Extract the [X, Y] coordinate from the center of the cell holding the provided text.  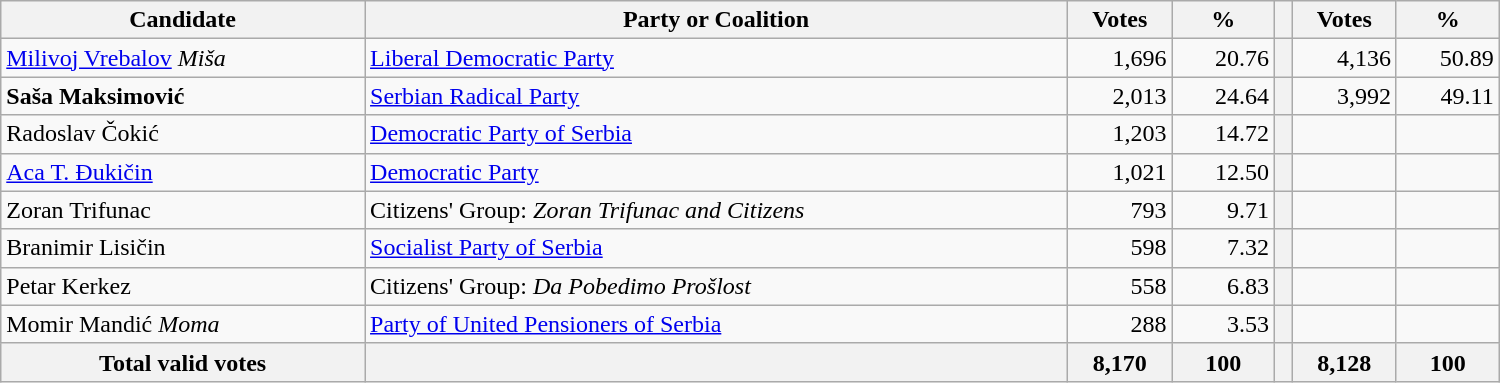
50.89 [1448, 58]
24.64 [1224, 96]
20.76 [1224, 58]
Radoslav Čokić [183, 134]
8,170 [1119, 362]
Saša Maksimović [183, 96]
14.72 [1224, 134]
Aca T. Ðukičin [183, 172]
Liberal Democratic Party [716, 58]
Serbian Radical Party [716, 96]
Socialist Party of Serbia [716, 248]
Democratic Party [716, 172]
Branimir Lisičin [183, 248]
Momir Mandić Moma [183, 324]
2,013 [1119, 96]
4,136 [1344, 58]
3,992 [1344, 96]
12.50 [1224, 172]
Petar Kerkez [183, 286]
9.71 [1224, 210]
Zoran Trifunac [183, 210]
558 [1119, 286]
793 [1119, 210]
1,021 [1119, 172]
6.83 [1224, 286]
Citizens' Group: Da Pobedimo Prošlost [716, 286]
Milivoj Vrebalov Miša [183, 58]
7.32 [1224, 248]
Democratic Party of Serbia [716, 134]
3.53 [1224, 324]
Candidate [183, 20]
1,696 [1119, 58]
1,203 [1119, 134]
Total valid votes [183, 362]
Citizens' Group: Zoran Trifunac and Citizens [716, 210]
8,128 [1344, 362]
49.11 [1448, 96]
288 [1119, 324]
Party or Coalition [716, 20]
Party of United Pensioners of Serbia [716, 324]
598 [1119, 248]
